For the text-containing cell, return its midpoint in [X, Y] coordinate format. 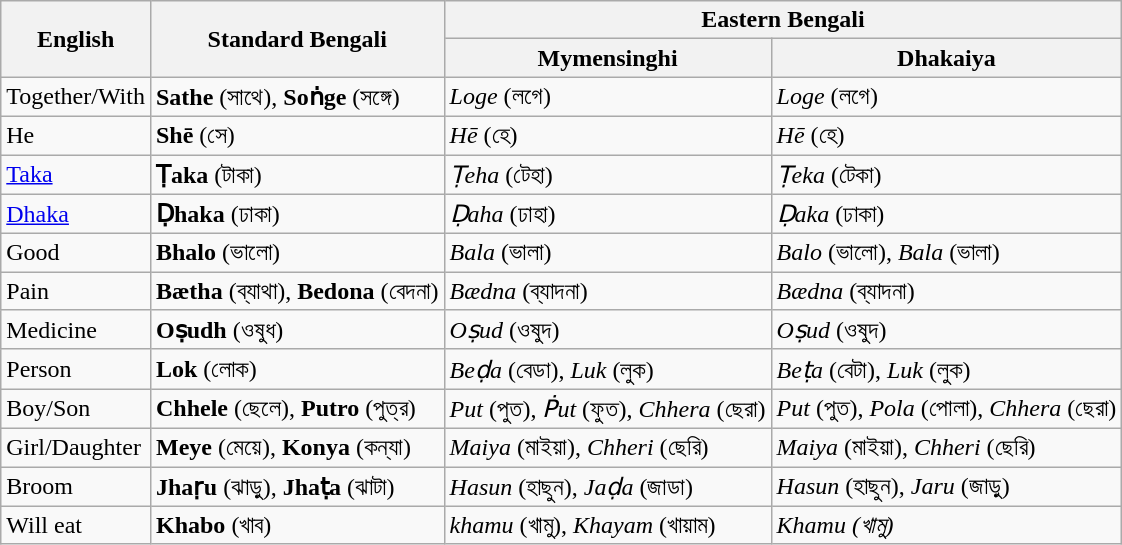
Lok (লোক) [297, 369]
Balo (ভালো), Bala (ভালা) [946, 253]
Taka [76, 174]
Ḍaha (ঢাহা) [608, 214]
Ṭeha (টেহা) [608, 174]
Ḍaka (ঢাকা) [946, 214]
Good [76, 253]
Person [76, 369]
Ṭaka (টাকা) [297, 174]
Dhaka [76, 214]
Eastern Bengali [783, 20]
Bhalo (ভালো) [297, 253]
Put (পুত), Pola (পোলা), Chhera (ছেরা) [946, 409]
Shē (সে) [297, 135]
Hasun (হাছুন), Jaḍa (জাডা) [608, 486]
Meye (মেয়ে), Konya (কন্যা) [297, 447]
Standard Bengali [297, 39]
Beḍa (বেডা), Luk (লুক) [608, 369]
Put (পুত), Ṗut (ফুত), Chhera (ছেরা) [608, 409]
Dhakaiya [946, 58]
He [76, 135]
Beṭa (বেটা), Luk (লুক) [946, 369]
Will eat [76, 525]
Ṭeka (টেকা) [946, 174]
Boy/Son [76, 409]
Chhele (ছেলে), Putro (পুত্র) [297, 409]
Khabo (খাব) [297, 525]
Medicine [76, 330]
khamu (খামু), Khayam (খায়াম) [608, 525]
Together/With [76, 97]
Ḍhaka (ঢাকা) [297, 214]
Bætha (ব্যাথা), Bedona (বেদনা) [297, 291]
Mymensinghi [608, 58]
English [76, 39]
Girl/Daughter [76, 447]
Hasun (হাছুন), Jaru (জাড়ু) [946, 486]
Oṣudh (ওষুধ) [297, 330]
Jhaṛu (ঝাড়ু), Jhaṭa (ঝাটা) [297, 486]
Broom [76, 486]
Bala (ভালা) [608, 253]
Pain [76, 291]
Sathe (সাথে), Soṅge (সঙ্গে) [297, 97]
Khamu (খামু) [946, 525]
